Locate the cell with the specified text and output its (x, y) center coordinate. 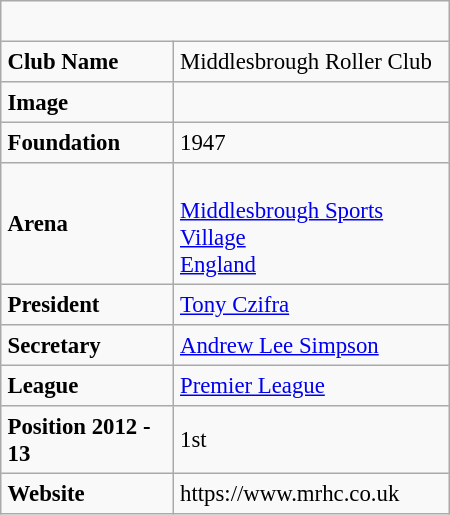
Tony Czifra (311, 304)
https://www.mrhc.co.uk (311, 493)
Premier League (311, 385)
Secretary (87, 345)
Middlesbrough Roller Club (311, 61)
1947 (311, 142)
Middlesbrough Sports Village England (311, 224)
Andrew Lee Simpson (311, 345)
Image (87, 102)
Position 2012 - 13 (87, 440)
Arena (87, 224)
1st (311, 440)
Club Name (87, 61)
Foundation (87, 142)
Website (87, 493)
League (87, 385)
President (87, 304)
